Extract the (X, Y) coordinate from the center of the cell holding the provided text.  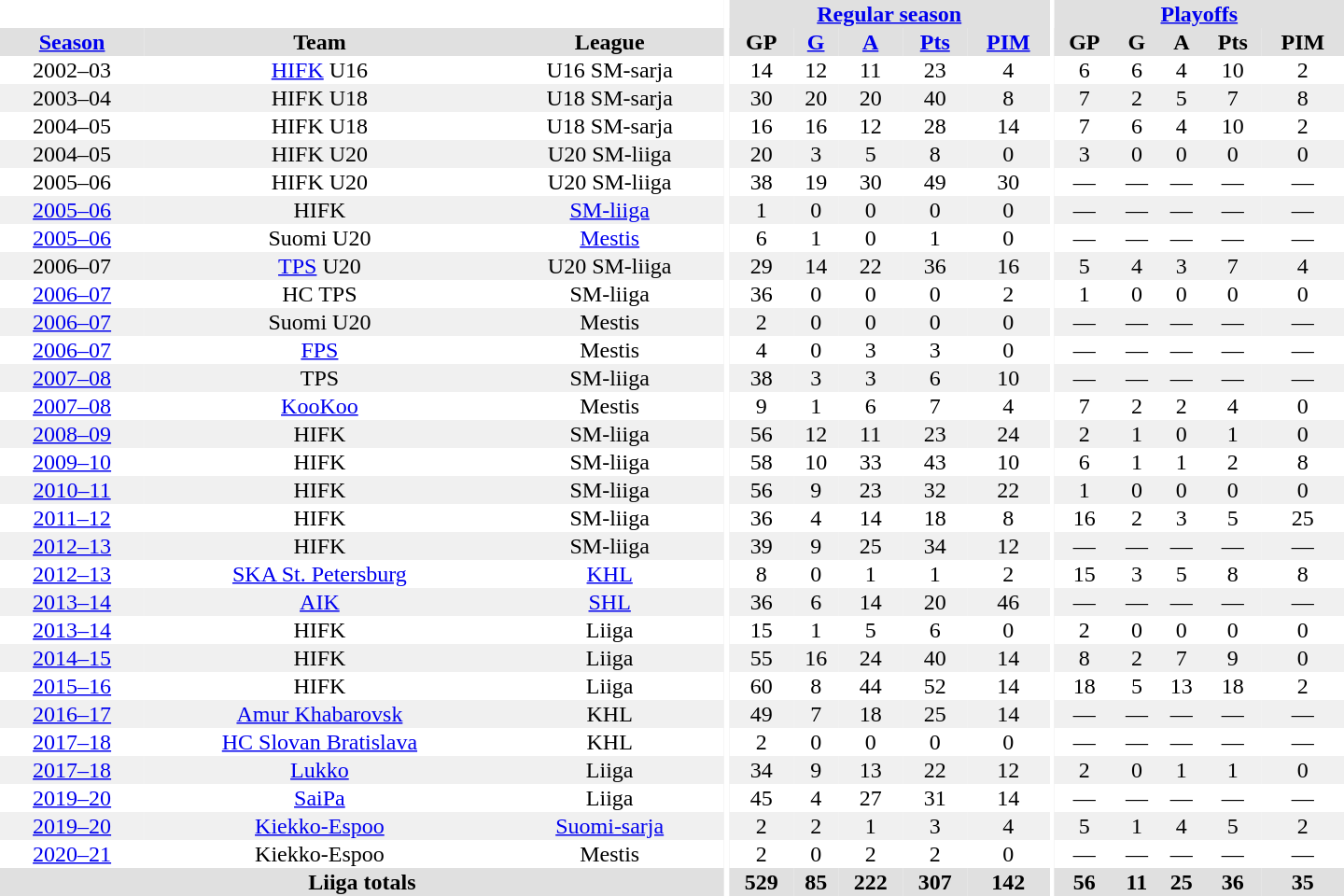
29 (762, 266)
AIK (319, 602)
SHL (610, 602)
SKA St. Petersburg (319, 574)
28 (935, 126)
U16 SM-sarja (610, 70)
Season (72, 42)
35 (1303, 882)
Regular season (889, 14)
52 (935, 686)
222 (870, 882)
2010–11 (72, 490)
60 (762, 686)
2003–04 (72, 98)
2014–15 (72, 658)
2008–09 (72, 434)
32 (935, 490)
2015–16 (72, 686)
55 (762, 658)
KooKoo (319, 406)
Team (319, 42)
Liiga totals (362, 882)
31 (935, 798)
2020–21 (72, 854)
HC Slovan Bratislava (319, 742)
2016–17 (72, 714)
Amur Khabarovsk (319, 714)
Lukko (319, 770)
529 (762, 882)
142 (1008, 882)
39 (762, 546)
19 (816, 182)
85 (816, 882)
2009–10 (72, 462)
45 (762, 798)
46 (1008, 602)
58 (762, 462)
TPS (319, 378)
HIFK U16 (319, 70)
League (610, 42)
Playoffs (1199, 14)
2002–03 (72, 70)
HC TPS (319, 294)
33 (870, 462)
307 (935, 882)
Suomi-sarja (610, 826)
44 (870, 686)
FPS (319, 350)
2011–12 (72, 518)
43 (935, 462)
SaiPa (319, 798)
TPS U20 (319, 266)
27 (870, 798)
